Return the (X, Y) coordinate for the center point of the cell that contains the specified text.  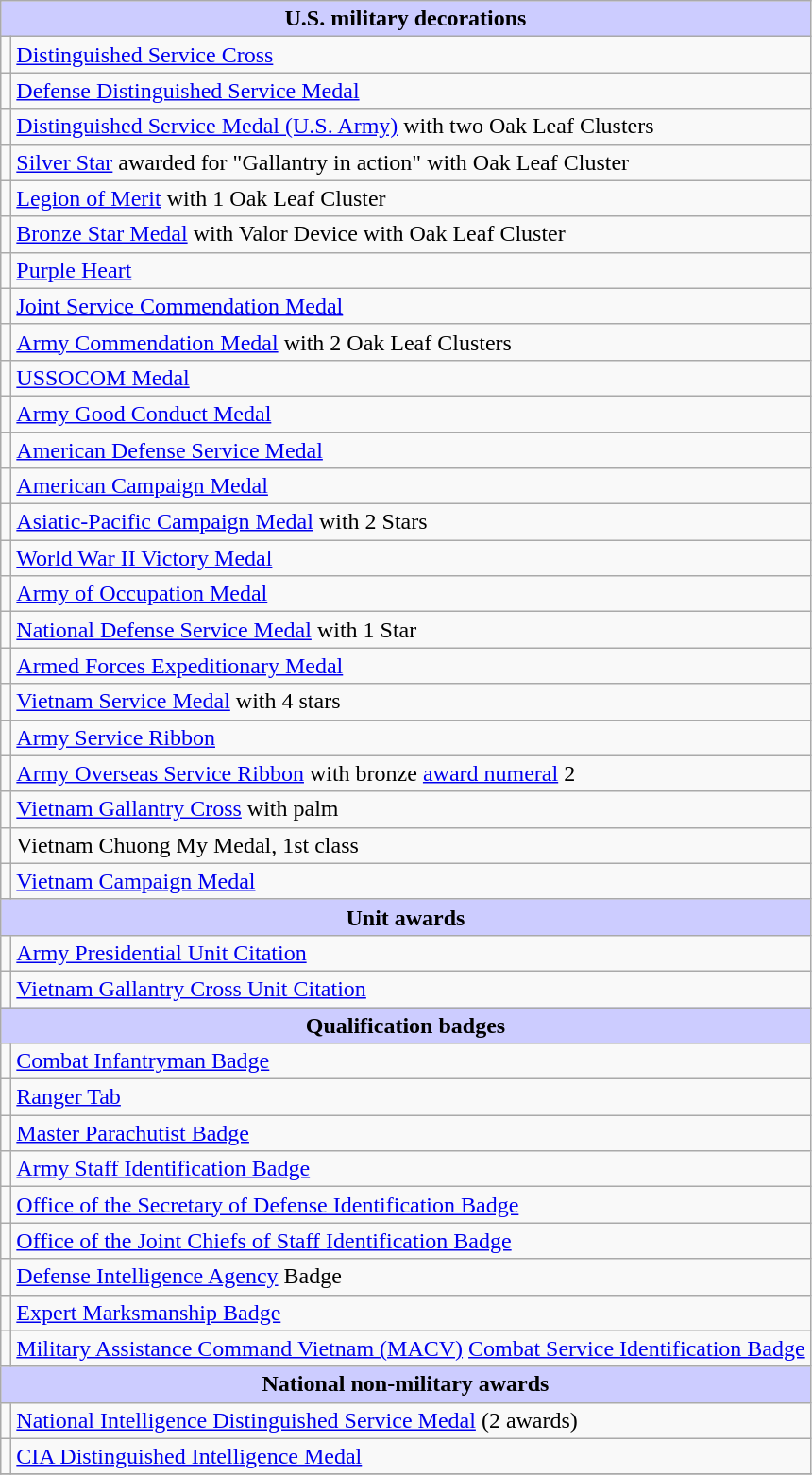
Ranger Tab (411, 1097)
Army of Occupation Medal (411, 594)
Purple Heart (411, 270)
Army Service Ribbon (411, 737)
Bronze Star Medal with Valor Device with Oak Leaf Cluster (411, 234)
Distinguished Service Medal (U.S. Army) with two Oak Leaf Clusters (411, 127)
Armed Forces Expeditionary Medal (411, 666)
Office of the Joint Chiefs of Staff Identification Badge (411, 1241)
Vietnam Gallantry Cross with palm (411, 809)
National Defense Service Medal with 1 Star (411, 630)
Army Good Conduct Medal (411, 414)
CIA Distinguished Intelligence Medal (411, 1456)
Asiatic-Pacific Campaign Medal with 2 Stars (411, 522)
American Campaign Medal (411, 486)
Office of the Secretary of Defense Identification Badge (411, 1205)
Vietnam Gallantry Cross Unit Citation (411, 989)
Master Parachutist Badge (411, 1133)
Expert Marksmanship Badge (411, 1313)
National Intelligence Distinguished Service Medal (2 awards) (411, 1420)
Military Assistance Command Vietnam (MACV) Combat Service Identification Badge (411, 1348)
Combat Infantryman Badge (411, 1061)
World War II Victory Medal (411, 558)
Silver Star awarded for "Gallantry in action" with Oak Leaf Cluster (411, 162)
Legion of Merit with 1 Oak Leaf Cluster (411, 198)
Army Commendation Medal with 2 Oak Leaf Clusters (411, 342)
Vietnam Service Medal with 4 stars (411, 702)
Defense Intelligence Agency Badge (411, 1277)
Army Overseas Service Ribbon with bronze award numeral 2 (411, 773)
Vietnam Chuong My Medal, 1st class (411, 845)
USSOCOM Medal (411, 378)
Defense Distinguished Service Medal (411, 91)
U.S. military decorations (406, 19)
Army Presidential Unit Citation (411, 953)
American Defense Service Medal (411, 450)
Unit awards (406, 917)
Joint Service Commendation Medal (411, 306)
Qualification badges (406, 1025)
Distinguished Service Cross (411, 55)
Vietnam Campaign Medal (411, 881)
National non-military awards (406, 1384)
Army Staff Identification Badge (411, 1169)
